Return [x, y] of the center of cell containing provided text 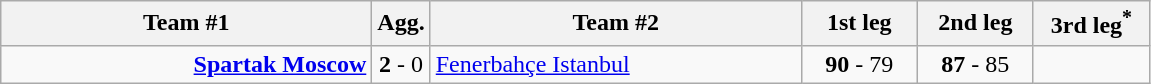
Team #1 [186, 24]
3rd leg* [1091, 24]
87 - 85 [975, 64]
2 - 0 [401, 64]
Agg. [401, 24]
90 - 79 [859, 64]
Team #2 [616, 24]
Fenerbahçe Istanbul [616, 64]
1st leg [859, 24]
2nd leg [975, 24]
Spartak Moscow [186, 64]
